Return [x, y] of the center of cell containing provided text 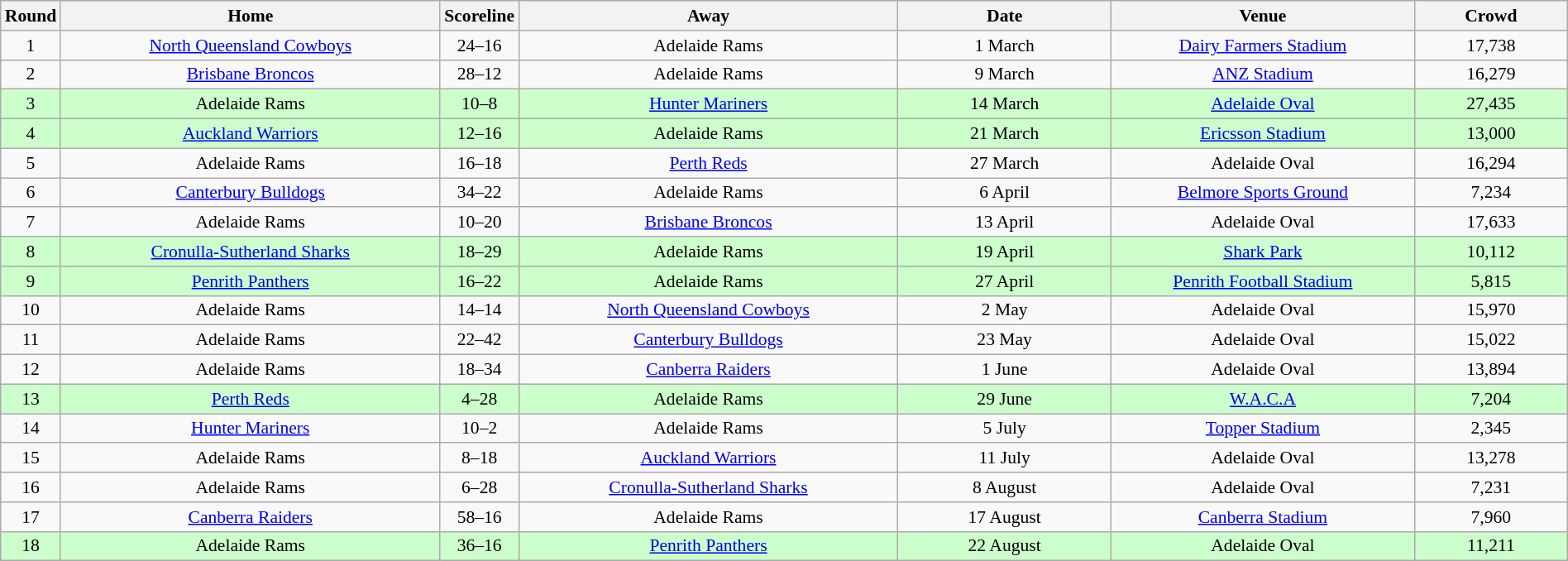
16,279 [1490, 74]
9 [31, 281]
13,894 [1490, 370]
15,970 [1490, 310]
7 [31, 223]
8 August [1004, 487]
8–18 [480, 458]
1 March [1004, 46]
13,278 [1490, 458]
18–29 [480, 252]
6–28 [480, 487]
15 [31, 458]
2 [31, 74]
4 [31, 134]
16,294 [1490, 163]
13,000 [1490, 134]
10–2 [480, 429]
7,960 [1490, 517]
11,211 [1490, 546]
18–34 [480, 370]
8 [31, 252]
36–16 [480, 546]
Shark Park [1262, 252]
11 [31, 340]
27,435 [1490, 104]
Home [250, 16]
14 [31, 429]
13 [31, 399]
17 August [1004, 517]
1 June [1004, 370]
14 March [1004, 104]
Ericsson Stadium [1262, 134]
23 May [1004, 340]
19 April [1004, 252]
Topper Stadium [1262, 429]
5,815 [1490, 281]
10–20 [480, 223]
Dairy Farmers Stadium [1262, 46]
ANZ Stadium [1262, 74]
12 [31, 370]
Round [31, 16]
10–8 [480, 104]
5 July [1004, 429]
6 April [1004, 193]
17,633 [1490, 223]
7,231 [1490, 487]
Crowd [1490, 16]
1 [31, 46]
13 April [1004, 223]
W.A.C.A [1262, 399]
14–14 [480, 310]
3 [31, 104]
9 March [1004, 74]
18 [31, 546]
58–16 [480, 517]
7,234 [1490, 193]
Penrith Football Stadium [1262, 281]
22–42 [480, 340]
Away [708, 16]
7,204 [1490, 399]
5 [31, 163]
17,738 [1490, 46]
21 March [1004, 134]
10 [31, 310]
12–16 [480, 134]
4–28 [480, 399]
2,345 [1490, 429]
17 [31, 517]
10,112 [1490, 252]
15,022 [1490, 340]
16–22 [480, 281]
27 March [1004, 163]
Belmore Sports Ground [1262, 193]
22 August [1004, 546]
Venue [1262, 16]
2 May [1004, 310]
16–18 [480, 163]
16 [31, 487]
Canberra Stadium [1262, 517]
Date [1004, 16]
29 June [1004, 399]
6 [31, 193]
34–22 [480, 193]
11 July [1004, 458]
24–16 [480, 46]
28–12 [480, 74]
27 April [1004, 281]
Scoreline [480, 16]
